Identify which cell holds the provided text, then report its (X, Y) central coordinate. 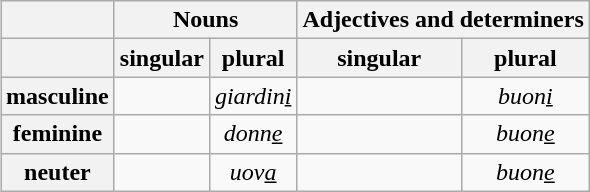
uova (253, 172)
Nouns (206, 20)
masculine (58, 96)
giardini (253, 96)
neuter (58, 172)
buoni (526, 96)
feminine (58, 134)
donne (253, 134)
Adjectives and determiners (443, 20)
